Find where the given text appears and provide that cell's center as (x, y) coordinate. 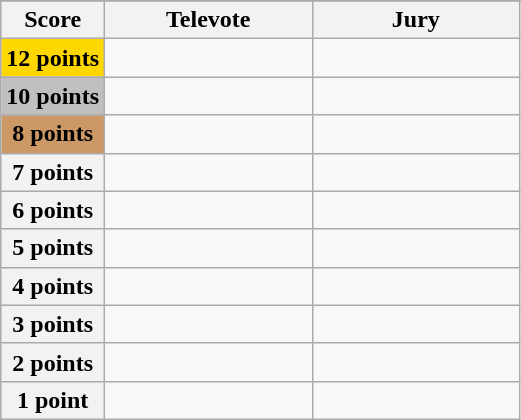
5 points (53, 248)
Jury (416, 20)
3 points (53, 324)
7 points (53, 172)
Score (53, 20)
10 points (53, 96)
12 points (53, 58)
6 points (53, 210)
8 points (53, 134)
2 points (53, 362)
1 point (53, 400)
Televote (209, 20)
4 points (53, 286)
